For the text-containing cell, return its midpoint in (x, y) coordinate format. 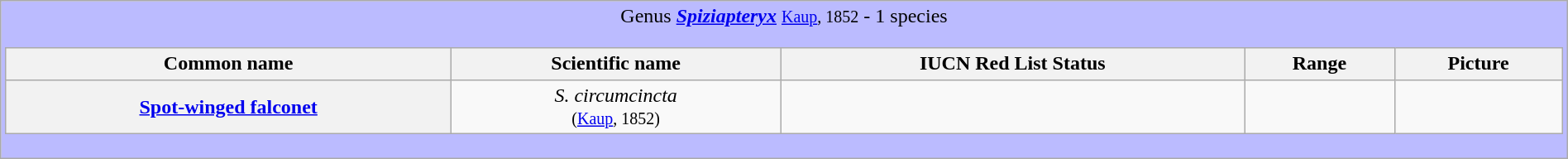
Scientific name (615, 64)
S. circumcincta(Kaup, 1852) (615, 106)
IUCN Red List Status (1012, 64)
Picture (1479, 64)
Common name (228, 64)
Spot-winged falconet (228, 106)
Range (1320, 64)
